Return [X, Y] of the center of cell containing provided text 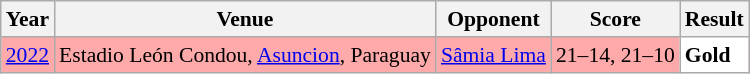
Result [714, 19]
Gold [714, 55]
Estadio León Condou, Asuncion, Paraguay [245, 55]
Year [28, 19]
21–14, 21–10 [616, 55]
Opponent [494, 19]
Venue [245, 19]
Sâmia Lima [494, 55]
Score [616, 19]
2022 [28, 55]
